Identify which cell holds the provided text, then report its [x, y] central coordinate. 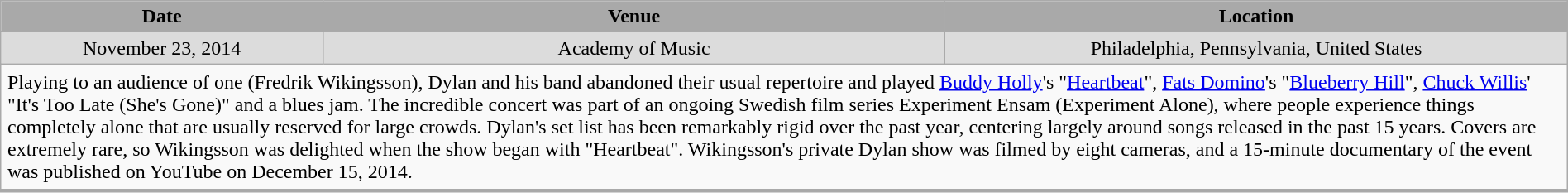
Philadelphia, Pennsylvania, United States [1256, 48]
Venue [633, 17]
Date [162, 17]
Location [1256, 17]
Academy of Music [633, 48]
November 23, 2014 [162, 48]
